Search for the cell housing the specified text and yield its [x, y] center coordinate. 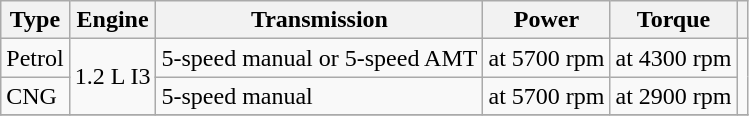
Type [35, 20]
Torque [674, 20]
1.2 L I3 [112, 77]
Power [546, 20]
5-speed manual [320, 96]
Petrol [35, 58]
Transmission [320, 20]
5-speed manual or 5-speed AMT [320, 58]
CNG [35, 96]
Engine [112, 20]
at 4300 rpm [674, 58]
at 2900 rpm [674, 96]
